Pinpoint the cell where the given text exists, returning its [x, y] midpoint coordinate. 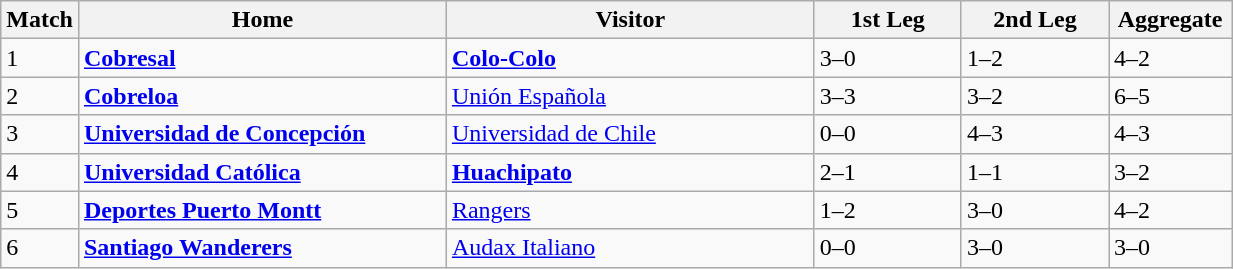
1st Leg [888, 20]
Universidad de Chile [630, 134]
Visitor [630, 20]
Cobreloa [262, 96]
2–1 [888, 172]
1–1 [1034, 172]
Deportes Puerto Montt [262, 210]
Match [40, 20]
Audax Italiano [630, 248]
Home [262, 20]
5 [40, 210]
3–3 [888, 96]
4 [40, 172]
Colo-Colo [630, 58]
Unión Española [630, 96]
Rangers [630, 210]
2 [40, 96]
Huachipato [630, 172]
6–5 [1170, 96]
Aggregate [1170, 20]
6 [40, 248]
2nd Leg [1034, 20]
Santiago Wanderers [262, 248]
Universidad de Concepción [262, 134]
1 [40, 58]
3 [40, 134]
Universidad Católica [262, 172]
Cobresal [262, 58]
